Find where the given text appears and provide that cell's center as (X, Y) coordinate. 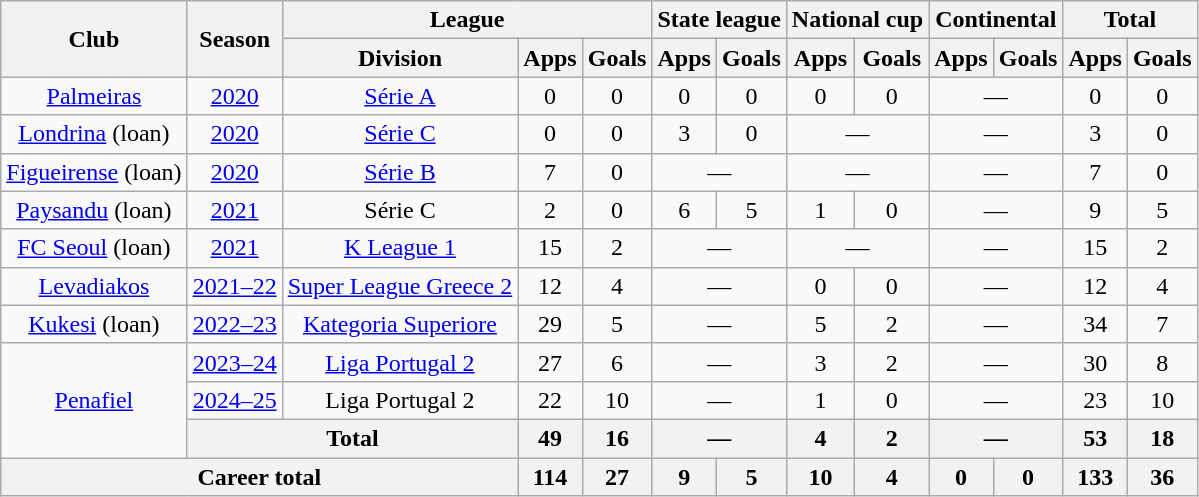
Season (234, 39)
Kategoria Superiore (400, 324)
Figueirense (loan) (94, 172)
2022–23 (234, 324)
133 (1095, 477)
Levadiakos (94, 286)
Londrina (loan) (94, 134)
49 (550, 438)
2024–25 (234, 400)
34 (1095, 324)
29 (550, 324)
30 (1095, 362)
114 (550, 477)
League (467, 20)
K League 1 (400, 248)
Club (94, 39)
State league (719, 20)
Division (400, 58)
16 (617, 438)
Paysandu (loan) (94, 210)
Série B (400, 172)
2023–24 (234, 362)
36 (1162, 477)
23 (1095, 400)
8 (1162, 362)
22 (550, 400)
53 (1095, 438)
2021–22 (234, 286)
National cup (857, 20)
Penafiel (94, 400)
Palmeiras (94, 96)
FC Seoul (loan) (94, 248)
Kukesi (loan) (94, 324)
Super League Greece 2 (400, 286)
18 (1162, 438)
Career total (260, 477)
Série A (400, 96)
Continental (996, 20)
